Extract the [x, y] coordinate from the center of the cell holding the provided text.  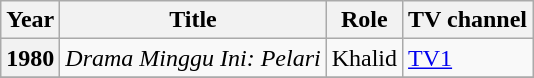
Role [364, 20]
Year [30, 20]
Drama Minggu Ini: Pelari [193, 58]
TV1 [468, 58]
TV channel [468, 20]
Title [193, 20]
1980 [30, 58]
Khalid [364, 58]
